Determine the (X, Y) coordinate at the center of the cell enclosing the given text.  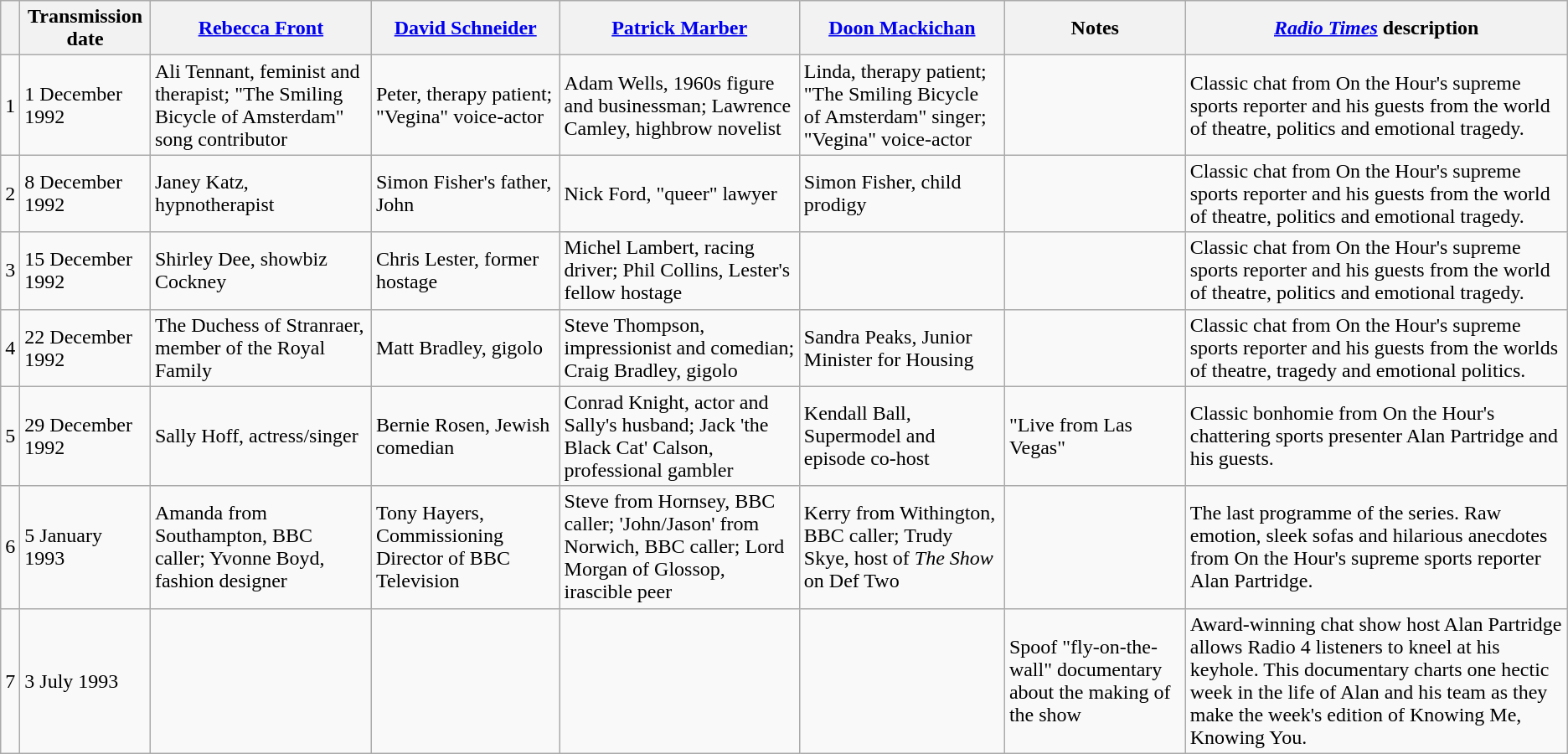
22 December 1992 (85, 348)
The Duchess of Stranraer, member of the Royal Family (260, 348)
Classic bonhomie from On the Hour's chattering sports presenter Alan Partridge and his guests. (1376, 436)
Bernie Rosen, Jewish comedian (466, 436)
Janey Katz, hypnotherapist (260, 194)
Rebecca Front (260, 28)
Michel Lambert, racing driver; Phil Collins, Lester's fellow hostage (679, 271)
Kerry from Withington, BBC caller; Trudy Skye, host of The Show on Def Two (901, 547)
Simon Fisher, child prodigy (901, 194)
29 December 1992 (85, 436)
Classic chat from On the Hour's supreme sports reporter and his guests from the worlds of theatre, tragedy and emotional politics. (1376, 348)
Ali Tennant, feminist and therapist; "The Smiling Bicycle of Amsterdam" song contributor (260, 106)
7 (10, 680)
Matt Bradley, gigolo (466, 348)
Steve Thompson, impressionist and comedian; Craig Bradley, gigolo (679, 348)
Peter, therapy patient; "Vegina" voice-actor (466, 106)
Patrick Marber (679, 28)
Shirley Dee, showbiz Cockney (260, 271)
1 December 1992 (85, 106)
Transmission date (85, 28)
Chris Lester, former hostage (466, 271)
David Schneider (466, 28)
Amanda from Southampton, BBC caller; Yvonne Boyd, fashion designer (260, 547)
Simon Fisher's father, John (466, 194)
Tony Hayers, Commissioning Director of BBC Television (466, 547)
Spoof "fly-on-the-wall" documentary about the making of the show (1095, 680)
"Live from Las Vegas" (1095, 436)
3 July 1993 (85, 680)
5 (10, 436)
Radio Times description (1376, 28)
4 (10, 348)
Sally Hoff, actress/singer (260, 436)
8 December 1992 (85, 194)
2 (10, 194)
Sandra Peaks, Junior Minister for Housing (901, 348)
Notes (1095, 28)
Doon Mackichan (901, 28)
6 (10, 547)
Linda, therapy patient; "The Smiling Bicycle of Amsterdam" singer; "Vegina" voice-actor (901, 106)
1 (10, 106)
Steve from Hornsey, BBC caller; 'John/Jason' from Norwich, BBC caller; Lord Morgan of Glossop, irascible peer (679, 547)
Conrad Knight, actor and Sally's husband; Jack 'the Black Cat' Calson, professional gambler (679, 436)
5 January 1993 (85, 547)
3 (10, 271)
Kendall Ball, Supermodel and episode co-host (901, 436)
Adam Wells, 1960s figure and businessman; Lawrence Camley, highbrow novelist (679, 106)
The last programme of the series. Raw emotion, sleek sofas and hilarious anecdotes from On the Hour's supreme sports reporter Alan Partridge. (1376, 547)
Nick Ford, "queer" lawyer (679, 194)
15 December 1992 (85, 271)
